Extract the [X, Y] coordinate from the center of the cell holding the provided text.  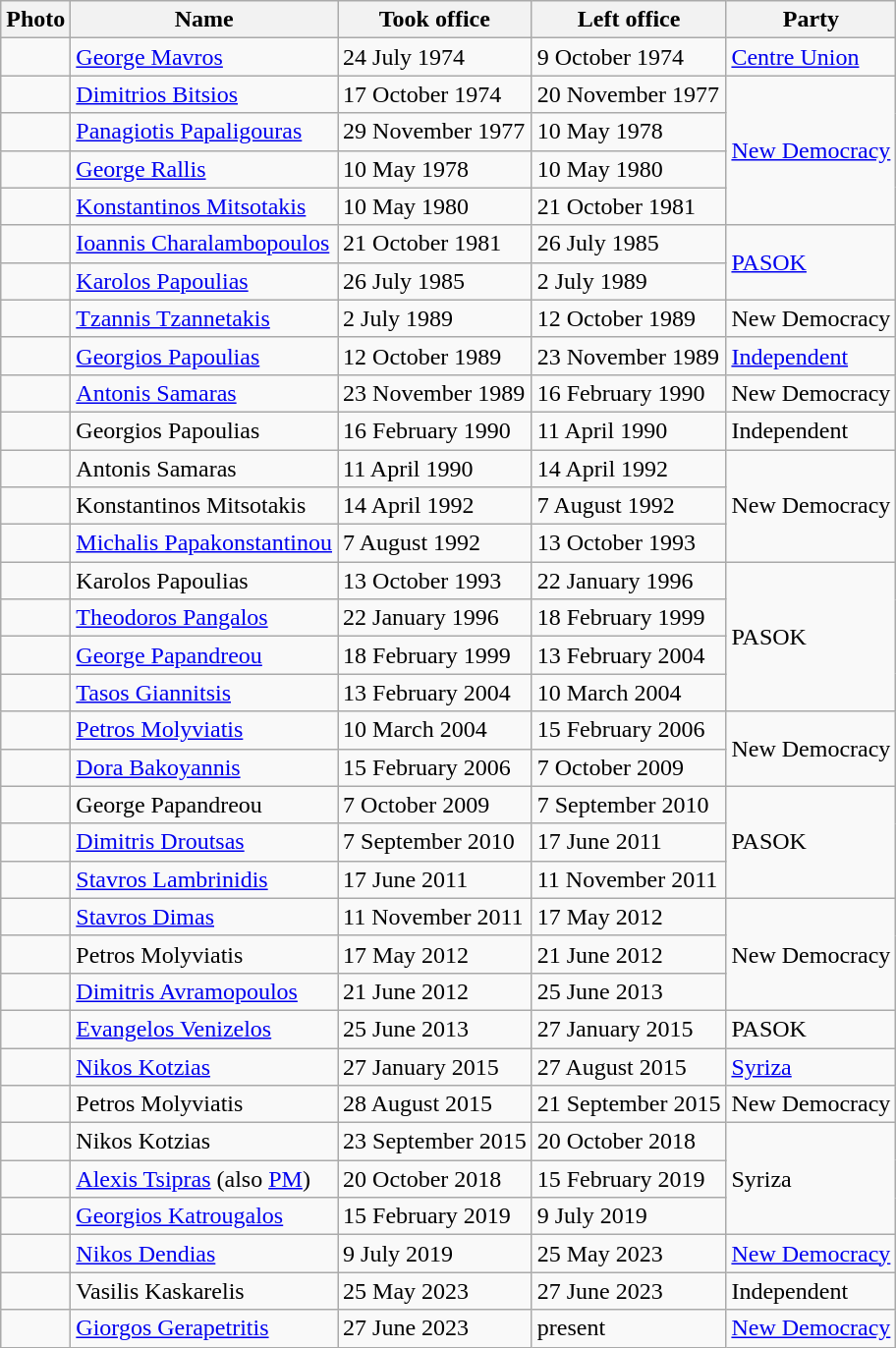
Photo [35, 20]
Alexis Tsipras (also PM) [204, 1179]
Georgios Katrougalos [204, 1216]
Michalis Papakonstantinou [204, 543]
Tzannis Tzannetakis [204, 318]
Dora Bakoyannis [204, 767]
Stavros Dimas [204, 917]
Ioannis Charalambopoulos [204, 244]
9 October 1974 [629, 57]
Dimitris Droutsas [204, 842]
Stavros Lambrinidis [204, 879]
George Rallis [204, 169]
Tasos Giannitsis [204, 693]
20 November 1977 [629, 94]
Theodoros Pangalos [204, 618]
Took office [435, 20]
Dimitrios Bitsios [204, 94]
24 July 1974 [435, 57]
Panagiotis Papaligouras [204, 132]
Giorgos Gerapetritis [204, 1328]
George Mavros [204, 57]
Evangelos Venizelos [204, 1029]
28 August 2015 [435, 1104]
present [629, 1328]
27 August 2015 [629, 1066]
Nikos Dendias [204, 1254]
Centre Union [812, 57]
Left office [629, 20]
17 October 1974 [435, 94]
29 November 1977 [435, 132]
23 September 2015 [435, 1142]
Party [812, 20]
Name [204, 20]
Vasilis Kaskarelis [204, 1291]
Dimitris Avramopoulos [204, 991]
21 September 2015 [629, 1104]
